Determine the [x, y] coordinate at the center of the cell enclosing the given text.  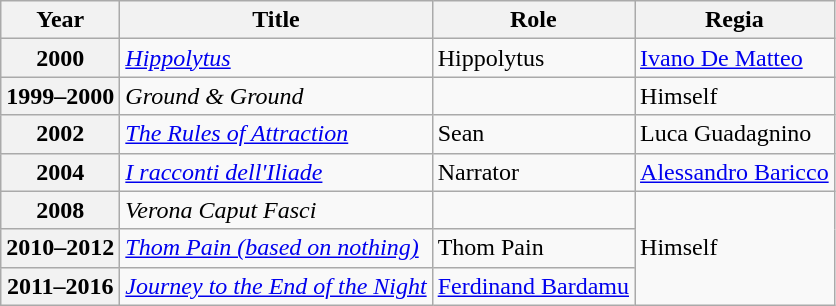
Narrator [533, 172]
Ground & Ground [276, 96]
Ferdinand Bardamu [533, 286]
I racconti dell'Iliade [276, 172]
Ivano De Matteo [735, 58]
2002 [60, 134]
2011–2016 [60, 286]
Thom Pain [533, 248]
2010–2012 [60, 248]
Role [533, 20]
Sean [533, 134]
Thom Pain (based on nothing) [276, 248]
Journey to the End of the Night [276, 286]
Verona Caput Fasci [276, 210]
2008 [60, 210]
2000 [60, 58]
2004 [60, 172]
Year [60, 20]
Title [276, 20]
Luca Guadagnino [735, 134]
Alessandro Baricco [735, 172]
1999–2000 [60, 96]
The Rules of Attraction [276, 134]
Regia [735, 20]
